Scan for the cell matching the given text and deliver its (X, Y) coordinate at center. 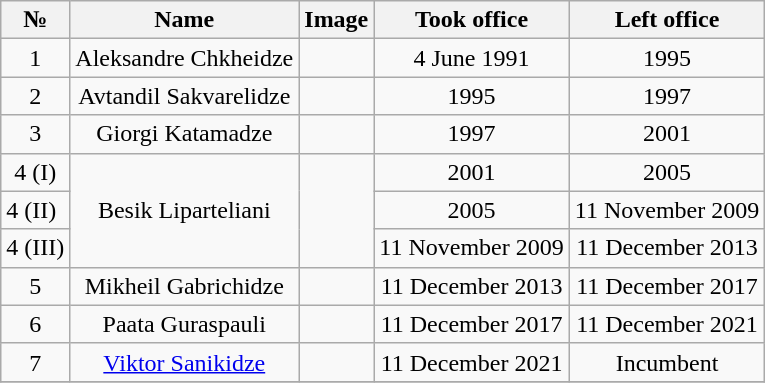
3 (36, 134)
4 June 1991 (472, 58)
Viktor Sanikidze (184, 362)
№ (36, 20)
Took office (472, 20)
5 (36, 286)
6 (36, 324)
4 (II) (36, 210)
Left office (666, 20)
Aleksandre Chkheidze (184, 58)
Image (336, 20)
Incumbent (666, 362)
Giorgi Katamadze (184, 134)
4 (I) (36, 172)
Avtandil Sakvarelidze (184, 96)
Besik Liparteliani (184, 210)
4 (III) (36, 248)
7 (36, 362)
2 (36, 96)
Name (184, 20)
1 (36, 58)
Paata Guraspauli (184, 324)
Mikheil Gabrichidze (184, 286)
